Return [X, Y] of the center of cell containing provided text 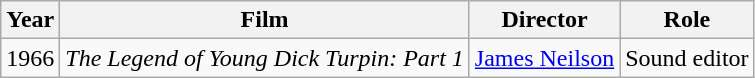
Year [30, 20]
The Legend of Young Dick Turpin: Part 1 [265, 58]
Director [544, 20]
Role [687, 20]
James Neilson [544, 58]
Film [265, 20]
Sound editor [687, 58]
1966 [30, 58]
